Pinpoint the cell where the given text exists, returning its (X, Y) midpoint coordinate. 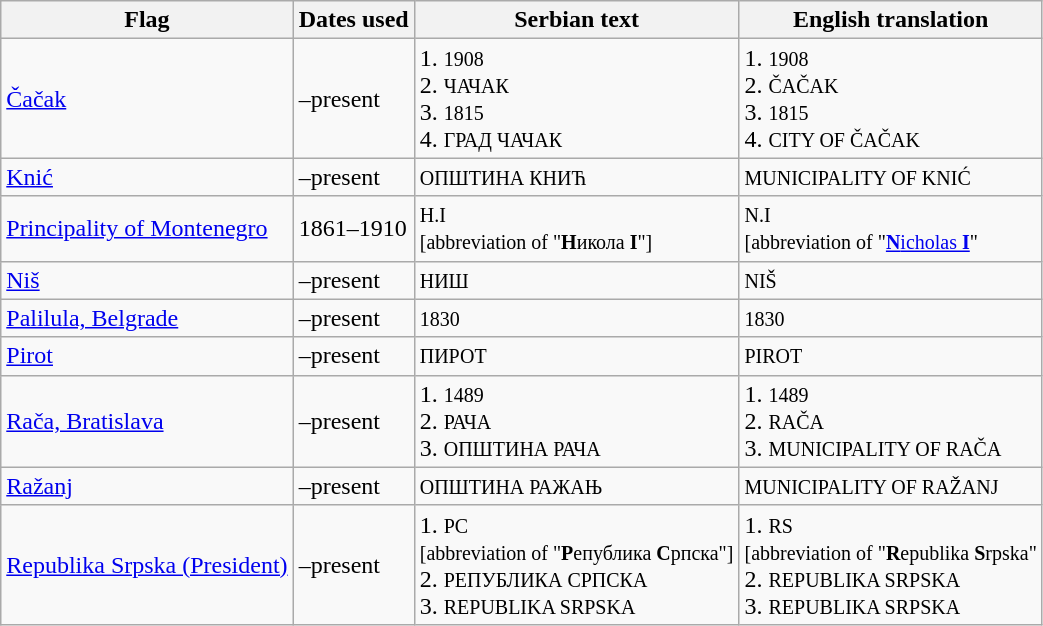
HИШ (576, 280)
Dates used (354, 20)
Čačak (147, 98)
H.I[abbreviation of "Никола I"] (576, 228)
Principality of Montenegro (147, 228)
Pirot (147, 356)
English translation (890, 20)
1. PC[abbreviation of "Република Српска"]2. РЕПУБЛИКА СРПСКА3. REPUBLIKA SRPSKA (576, 564)
Flag (147, 20)
1. 14892. RAČA3. MUNICIPALITY OF RAČA (890, 421)
1861–1910 (354, 228)
ОПШТИНА КНИЋ (576, 177)
Serbian text (576, 20)
N.I[abbreviation of "Nicholas I" (890, 228)
Republika Srpska (President) (147, 564)
Rača, Bratislava (147, 421)
MUNICIPALITY OF KNIĆ (890, 177)
Knić (147, 177)
PIROT (890, 356)
Ražanj (147, 486)
Niš (147, 280)
ПИРОТ (576, 356)
ОПШТИНА РАЖАЊ (576, 486)
1. 19082. ЧАЧАК3. 18154. ГРАД ЧАЧАК (576, 98)
1. 19082. ČAČAK3. 18154. CITY OF ČAČAK (890, 98)
Palilula, Belgrade (147, 318)
1. 14892. РАЧА3. ОПШТИНА РАЧА (576, 421)
1. RS[abbreviation of "Republika Srpska"2. REPUBLIKA SRPSKA3. REPUBLIKA SRPSKA (890, 564)
MUNICIPALITY OF RAŽANJ (890, 486)
NIŠ (890, 280)
